Identify which cell holds the provided text, then report its (x, y) central coordinate. 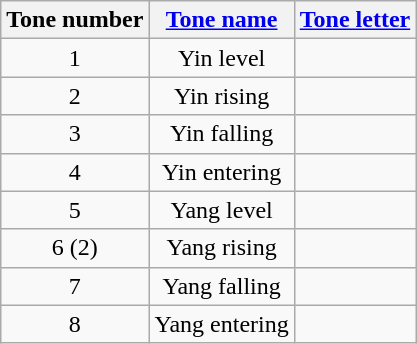
5 (75, 210)
Yang level (222, 210)
Yang rising (222, 248)
6 (2) (75, 248)
Tone letter (354, 20)
Yang entering (222, 324)
Tone number (75, 20)
4 (75, 172)
3 (75, 134)
2 (75, 96)
Yin entering (222, 172)
Yin level (222, 58)
7 (75, 286)
Tone name (222, 20)
Yang falling (222, 286)
1 (75, 58)
8 (75, 324)
Yin falling (222, 134)
Yin rising (222, 96)
